Detect which cell encompasses the target text, then output its (x, y) center coordinate. 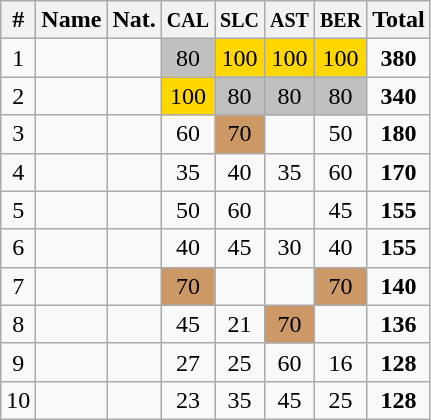
CAL (188, 20)
Nat. (134, 20)
170 (399, 172)
1 (18, 58)
# (18, 20)
3 (18, 134)
140 (399, 286)
4 (18, 172)
7 (18, 286)
30 (289, 248)
6 (18, 248)
23 (188, 400)
2 (18, 96)
136 (399, 324)
SLC (240, 20)
180 (399, 134)
BER (340, 20)
8 (18, 324)
27 (188, 362)
16 (340, 362)
Total (399, 20)
AST (289, 20)
Name (72, 20)
9 (18, 362)
10 (18, 400)
21 (240, 324)
340 (399, 96)
5 (18, 210)
380 (399, 58)
